Pinpoint the cell where the given text exists, returning its (X, Y) midpoint coordinate. 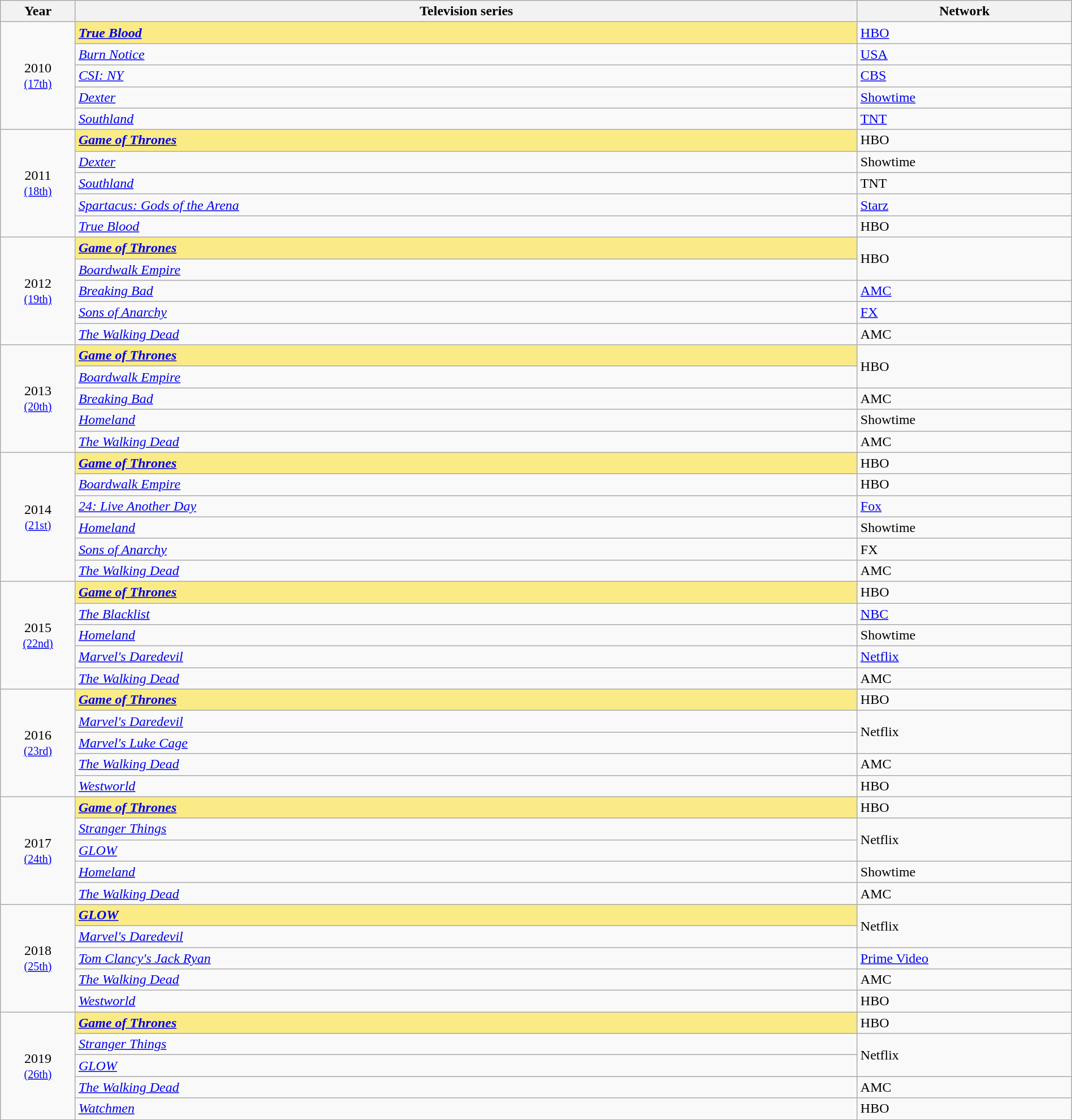
2012(19th) (38, 291)
Starz (965, 205)
24: Live Another Day (466, 506)
Prime Video (965, 958)
Spartacus: Gods of the Arena (466, 205)
2019(26th) (38, 1066)
The Blacklist (466, 613)
NBC (965, 613)
Network (965, 11)
CBS (965, 76)
2017(24th) (38, 850)
2014(21st) (38, 517)
Fox (965, 506)
2010(17th) (38, 76)
2016(23rd) (38, 743)
USA (965, 54)
2015(22nd) (38, 635)
2018(25th) (38, 958)
2011(18th) (38, 183)
Tom Clancy's Jack Ryan (466, 958)
2013(20th) (38, 399)
Television series (466, 11)
Marvel's Luke Cage (466, 743)
CSI: NY (466, 76)
Watchmen (466, 1109)
Burn Notice (466, 54)
Year (38, 11)
